Return (x, y) of the center of cell containing provided text 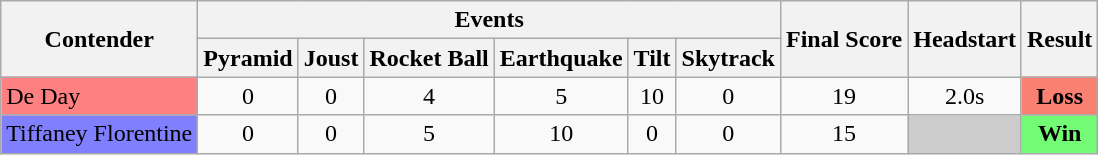
Headstart (965, 39)
Rocket Ball (429, 58)
2.0s (965, 96)
Final Score (844, 39)
Skytrack (728, 58)
4 (429, 96)
15 (844, 134)
Joust (331, 58)
Earthquake (561, 58)
Result (1059, 39)
19 (844, 96)
Tiffaney Florentine (100, 134)
De Day (100, 96)
Win (1059, 134)
Pyramid (248, 58)
Events (490, 20)
Tilt (652, 58)
Contender (100, 39)
Loss (1059, 96)
